Search for the cell housing the specified text and yield its [X, Y] center coordinate. 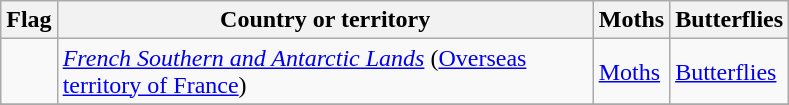
Flag [29, 20]
Country or territory [325, 20]
French Southern and Antarctic Lands (Overseas territory of France) [325, 72]
